Locate the cell with the specified text and output its (X, Y) center coordinate. 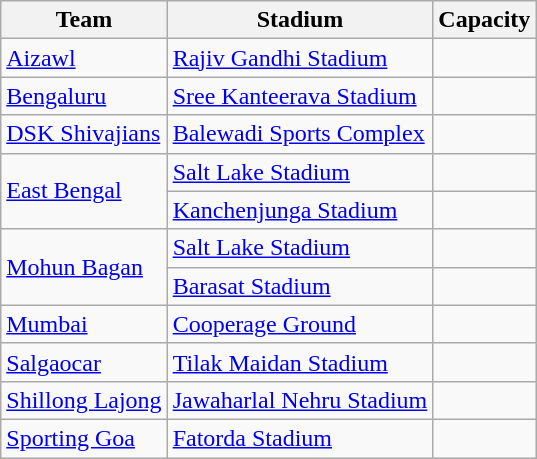
Mohun Bagan (84, 267)
Sree Kanteerava Stadium (300, 96)
Bengaluru (84, 96)
East Bengal (84, 191)
DSK Shivajians (84, 134)
Shillong Lajong (84, 400)
Cooperage Ground (300, 324)
Rajiv Gandhi Stadium (300, 58)
Team (84, 20)
Kanchenjunga Stadium (300, 210)
Mumbai (84, 324)
Stadium (300, 20)
Fatorda Stadium (300, 438)
Salgaocar (84, 362)
Tilak Maidan Stadium (300, 362)
Barasat Stadium (300, 286)
Aizawl (84, 58)
Balewadi Sports Complex (300, 134)
Jawaharlal Nehru Stadium (300, 400)
Sporting Goa (84, 438)
Capacity (484, 20)
